Search for the cell housing the specified text and yield its (X, Y) center coordinate. 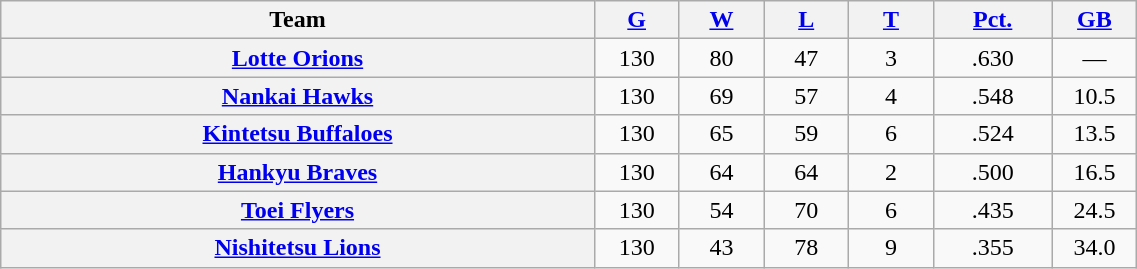
3 (892, 58)
Hankyu Braves (298, 172)
Kintetsu Buffaloes (298, 134)
43 (722, 248)
2 (892, 172)
47 (806, 58)
10.5 (1094, 96)
T (892, 20)
69 (722, 96)
Pct. (992, 20)
65 (722, 134)
Toei Flyers (298, 210)
G (636, 20)
.630 (992, 58)
.548 (992, 96)
.524 (992, 134)
.435 (992, 210)
57 (806, 96)
13.5 (1094, 134)
.500 (992, 172)
24.5 (1094, 210)
59 (806, 134)
.355 (992, 248)
Lotte Orions (298, 58)
W (722, 20)
70 (806, 210)
Nankai Hawks (298, 96)
GB (1094, 20)
54 (722, 210)
78 (806, 248)
4 (892, 96)
9 (892, 248)
— (1094, 58)
80 (722, 58)
L (806, 20)
Nishitetsu Lions (298, 248)
16.5 (1094, 172)
34.0 (1094, 248)
Team (298, 20)
